Scan for the cell matching the given text and deliver its (X, Y) coordinate at center. 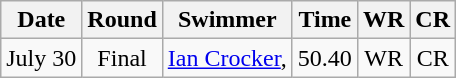
Round (122, 20)
Ian Crocker, (227, 58)
July 30 (42, 58)
Time (324, 20)
Final (122, 58)
50.40 (324, 58)
Swimmer (227, 20)
Date (42, 20)
